Detect which cell encompasses the target text, then output its (X, Y) center coordinate. 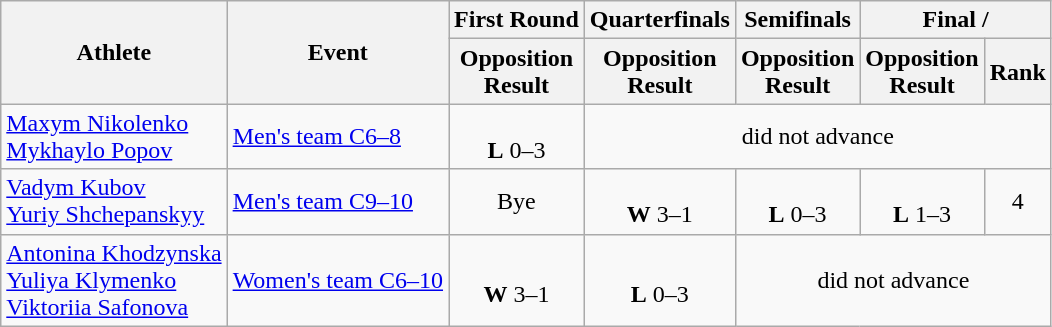
Semifinals (797, 20)
4 (1018, 202)
Final / (956, 20)
Bye (517, 202)
Vadym Kubov Yuriy Shchepanskyy (114, 202)
Quarterfinals (660, 20)
Maxym Nikolenko Mykhaylo Popov (114, 136)
Women's team C6–10 (338, 280)
Antonina Khodzynska Yuliya Klymenko Viktoriia Safonova (114, 280)
Rank (1018, 72)
Men's team C6–8 (338, 136)
L 1–3 (922, 202)
Men's team C9–10 (338, 202)
First Round (517, 20)
Athlete (114, 52)
Event (338, 52)
